Find where the given text appears and provide that cell's center as [X, Y] coordinate. 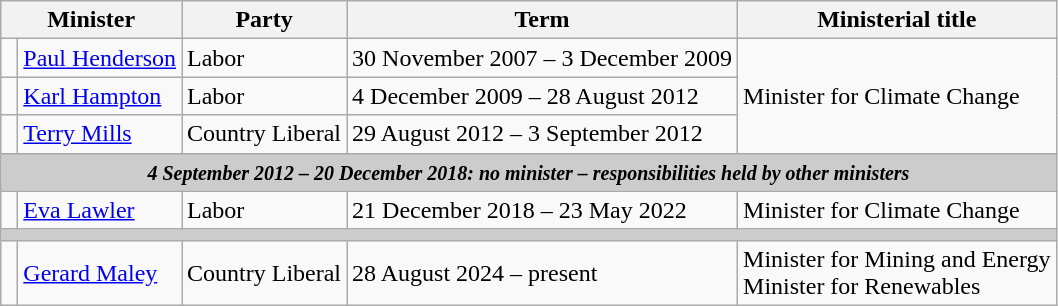
30 November 2007 – 3 December 2009 [542, 58]
Karl Hampton [100, 96]
Terry Mills [100, 134]
Party [264, 20]
29 August 2012 – 3 September 2012 [542, 134]
Ministerial title [898, 20]
Minister for Mining and EnergyMinister for Renewables [898, 272]
Eva Lawler [100, 210]
21 December 2018 – 23 May 2022 [542, 210]
Paul Henderson [100, 58]
Minister [92, 20]
Gerard Maley [100, 272]
Term [542, 20]
28 August 2024 – present [542, 272]
4 September 2012 – 20 December 2018: no minister – responsibilities held by other ministers [528, 172]
4 December 2009 – 28 August 2012 [542, 96]
